Capture the cell that displays the provided text and extract its [x, y] central coordinate. 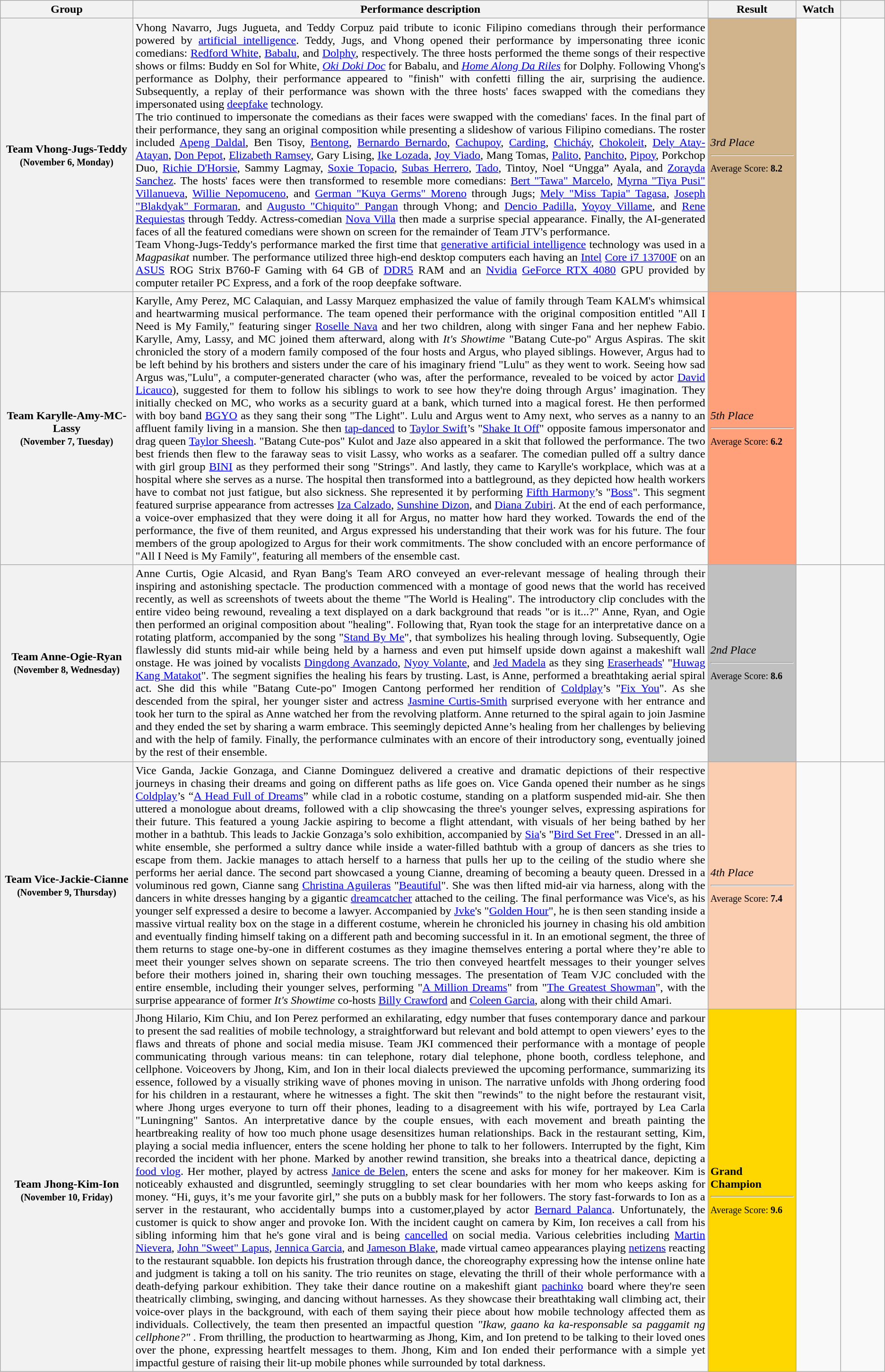
Grand ChampionAverage Score: 9.6 [752, 1190]
Watch [818, 9]
Team Jhong-Kim-Ion(November 10, Friday) [67, 1190]
Group [67, 9]
2nd PlaceAverage Score: 8.6 [752, 663]
3rd PlaceAverage Score: 8.2 [752, 155]
5th PlaceAverage Score: 6.2 [752, 428]
4th PlaceAverage Score: 7.4 [752, 885]
Team Vhong-Jugs-Teddy(November 6, Monday) [67, 155]
Team Anne-Ogie-Ryan(November 8, Wednesday) [67, 663]
Result [752, 9]
Team Vice-Jackie-Cianne(November 9, Thursday) [67, 885]
Team Karylle-Amy-MC-Lassy(November 7, Tuesday) [67, 428]
Performance description [420, 9]
